From the cell containing the given text, extract its center point as (X, Y) coordinate. 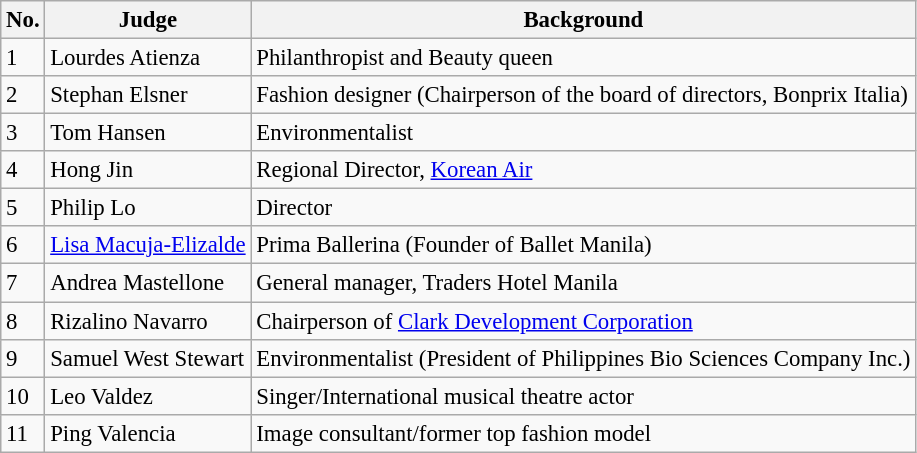
General manager, Traders Hotel Manila (584, 283)
No. (23, 20)
Ping Valencia (148, 433)
8 (23, 321)
Prima Ballerina (Founder of Ballet Manila) (584, 245)
Environmentalist (584, 133)
Andrea Mastellone (148, 283)
Image consultant/former top fashion model (584, 433)
Judge (148, 20)
Singer/International musical theatre actor (584, 396)
Stephan Elsner (148, 95)
3 (23, 133)
Leo Valdez (148, 396)
Rizalino Navarro (148, 321)
7 (23, 283)
6 (23, 245)
Hong Jin (148, 170)
Tom Hansen (148, 133)
Lourdes Atienza (148, 58)
2 (23, 95)
1 (23, 58)
Samuel West Stewart (148, 358)
Regional Director, Korean Air (584, 170)
Philanthropist and Beauty queen (584, 58)
9 (23, 358)
11 (23, 433)
Philip Lo (148, 208)
5 (23, 208)
Chairperson of Clark Development Corporation (584, 321)
Background (584, 20)
Fashion designer (Chairperson of the board of directors, Bonprix Italia) (584, 95)
Environmentalist (President of Philippines Bio Sciences Company Inc.) (584, 358)
4 (23, 170)
Lisa Macuja-Elizalde (148, 245)
10 (23, 396)
Director (584, 208)
